Locate the cell with the specified text and output its [x, y] center coordinate. 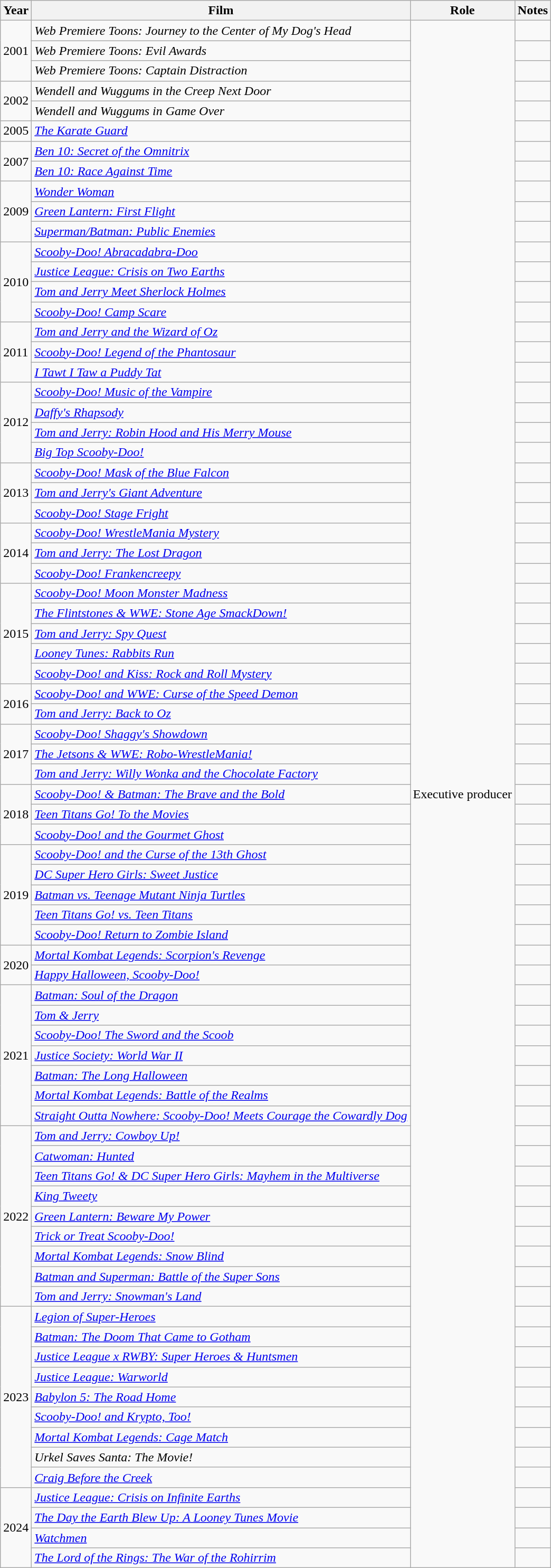
Tom and Jerry Meet Sherlock Holmes [221, 292]
Catwoman: Hunted [221, 1156]
2005 [16, 131]
Notes [533, 11]
Craig Before the Creek [221, 1477]
The Day the Earth Blew Up: A Looney Tunes Movie [221, 1517]
Wendell and Wuggums in Game Over [221, 111]
Executive producer [462, 794]
Scooby-Doo! Legend of the Phantosaur [221, 352]
Scooby-Doo! Mask of the Blue Falcon [221, 473]
The Karate Guard [221, 131]
2007 [16, 161]
2024 [16, 1527]
2015 [16, 634]
Batman: The Long Halloween [221, 1075]
Justice League: Warworld [221, 1377]
2023 [16, 1397]
Film [221, 11]
2011 [16, 352]
Watchmen [221, 1538]
Web Premiere Toons: Evil Awards [221, 51]
Scooby-Doo! WrestleMania Mystery [221, 533]
Year [16, 11]
2020 [16, 965]
Batman: The Doom That Came to Gotham [221, 1337]
2017 [16, 754]
Scooby-Doo! Return to Zombie Island [221, 935]
Scooby-Doo! Frankencreepy [221, 573]
Mortal Kombat Legends: Snow Blind [221, 1257]
Tom and Jerry's Giant Adventure [221, 493]
Mortal Kombat Legends: Battle of the Realms [221, 1095]
Scooby-Doo! Camp Scare [221, 312]
I Tawt I Taw a Puddy Tat [221, 372]
Looney Tunes: Rabbits Run [221, 654]
Scooby-Doo! and WWE: Curse of the Speed Demon [221, 694]
Scooby-Doo! Moon Monster Madness [221, 593]
Justice League: Crisis on Two Earths [221, 272]
Tom and Jerry: Back to Oz [221, 714]
Role [462, 11]
Batman: Soul of the Dragon [221, 995]
Scooby-Doo! and Krypto, Too! [221, 1417]
Tom and Jerry: The Lost Dragon [221, 553]
Batman vs. Teenage Mutant Ninja Turtles [221, 895]
Ben 10: Secret of the Omnitrix [221, 151]
Tom and Jerry: Robin Hood and His Merry Mouse [221, 432]
King Tweety [221, 1196]
Scooby-Doo! & Batman: The Brave and the Bold [221, 794]
Ben 10: Race Against Time [221, 171]
Scooby-Doo! Shaggy's Showdown [221, 734]
Urkel Saves Santa: The Movie! [221, 1457]
Tom & Jerry [221, 1015]
Mortal Kombat Legends: Cage Match [221, 1437]
2012 [16, 422]
Teen Titans Go! To the Movies [221, 814]
2014 [16, 553]
Trick or Treat Scooby-Doo! [221, 1236]
Web Premiere Toons: Journey to the Center of My Dog's Head [221, 31]
Justice League x RWBY: Super Heroes & Huntsmen [221, 1357]
Superman/Batman: Public Enemies [221, 231]
Web Premiere Toons: Captain Distraction [221, 71]
2018 [16, 814]
2022 [16, 1216]
Wendell and Wuggums in the Creep Next Door [221, 91]
2016 [16, 704]
2002 [16, 101]
Scooby-Doo! and the Curse of the 13th Ghost [221, 854]
Batman and Superman: Battle of the Super Sons [221, 1277]
Scooby-Doo! Music of the Vampire [221, 392]
Mortal Kombat Legends: Scorpion's Revenge [221, 955]
2019 [16, 894]
Straight Outta Nowhere: Scooby-Doo! Meets Courage the Cowardly Dog [221, 1116]
Tom and Jerry and the Wizard of Oz [221, 332]
Tom and Jerry: Snowman's Land [221, 1297]
Teen Titans Go! vs. Teen Titans [221, 915]
The Flintstones & WWE: Stone Age SmackDown! [221, 613]
Justice League: Crisis on Infinite Earths [221, 1497]
Wonder Woman [221, 191]
Big Top Scooby-Doo! [221, 452]
Scooby-Doo! Stage Fright [221, 513]
Scooby-Doo! and Kiss: Rock and Roll Mystery [221, 674]
Babylon 5: The Road Home [221, 1397]
The Jetsons & WWE: Robo-WrestleMania! [221, 754]
2010 [16, 282]
Green Lantern: Beware My Power [221, 1216]
Teen Titans Go! & DC Super Hero Girls: Mayhem in the Multiverse [221, 1176]
DC Super Hero Girls: Sweet Justice [221, 874]
2013 [16, 493]
Tom and Jerry: Willy Wonka and the Chocolate Factory [221, 774]
The Lord of the Rings: The War of the Rohirrim [221, 1558]
Tom and Jerry: Spy Quest [221, 634]
Daffy's Rhapsody [221, 412]
Scooby-Doo! Abracadabra-Doo [221, 252]
2021 [16, 1055]
Scooby-Doo! and the Gourmet Ghost [221, 834]
Tom and Jerry: Cowboy Up! [221, 1136]
Scooby-Doo! The Sword and the Scoob [221, 1035]
2001 [16, 51]
Legion of Super-Heroes [221, 1317]
2009 [16, 211]
Happy Halloween, Scooby-Doo! [221, 975]
Green Lantern: First Flight [221, 211]
Justice Society: World War II [221, 1055]
